Capture the cell that displays the provided text and extract its (X, Y) central coordinate. 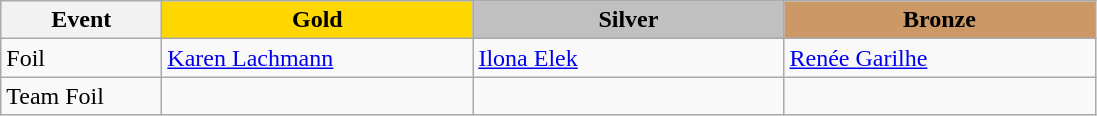
Foil (82, 58)
Ilona Elek (628, 58)
Event (82, 20)
Gold (318, 20)
Karen Lachmann (318, 58)
Silver (628, 20)
Renée Garilhe (940, 58)
Bronze (940, 20)
Team Foil (82, 96)
